Pinpoint the cell where the given text exists, returning its (x, y) midpoint coordinate. 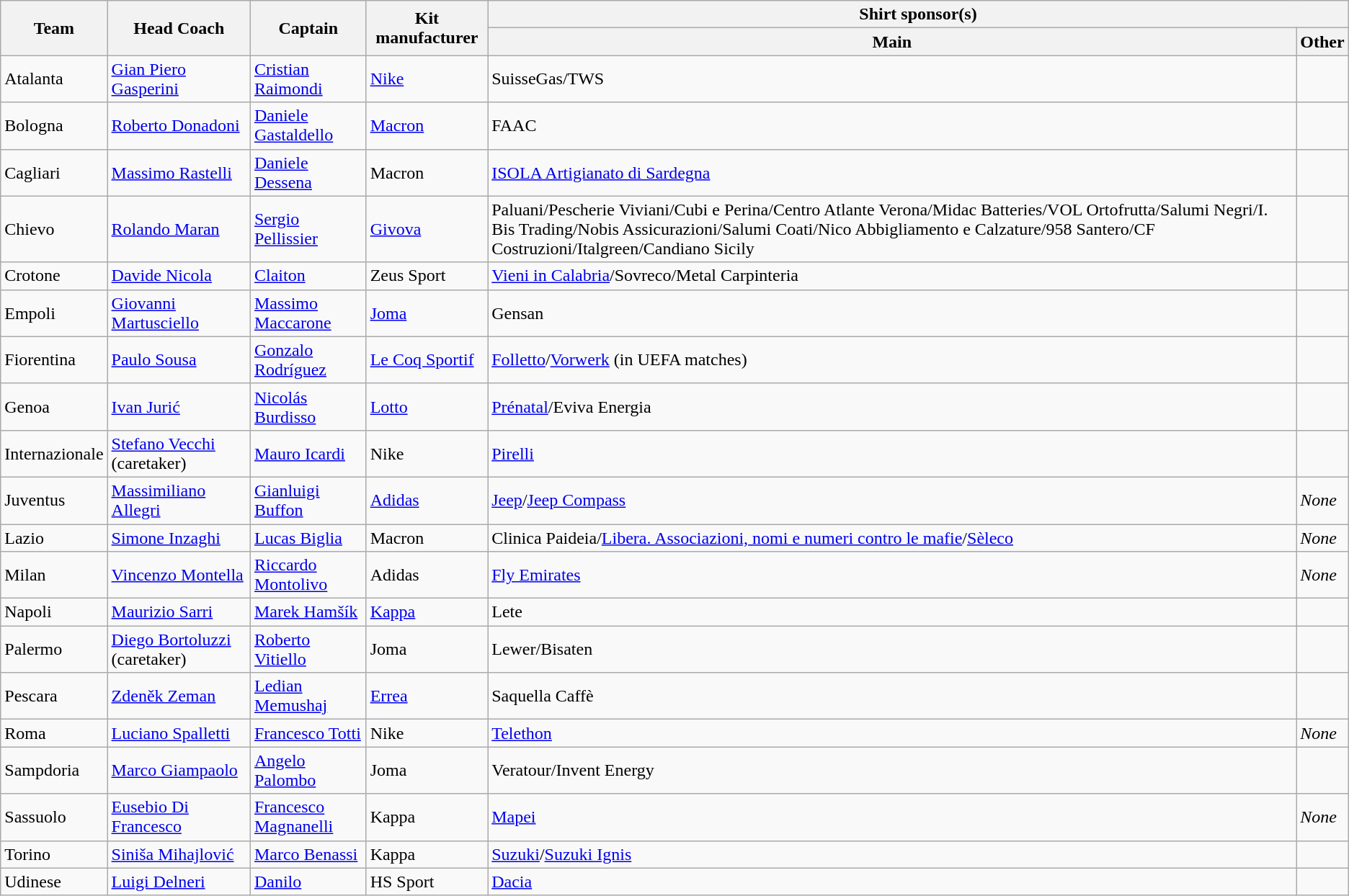
Lucas Biglia (308, 538)
Crotone (54, 276)
Rolando Maran (179, 229)
Vincenzo Montella (179, 575)
Marek Hamšík (308, 612)
Juventus (54, 500)
Danilo (308, 882)
Massimo Maccarone (308, 313)
Lewer/Bisaten (892, 650)
Fiorentina (54, 360)
Nicolás Burdisso (308, 406)
Daniele Gastaldello (308, 125)
Francesco Magnanelli (308, 817)
Lazio (54, 538)
Francesco Totti (308, 733)
Palermo (54, 650)
Ledian Memushaj (308, 696)
Dacia (892, 882)
Head Coach (179, 28)
Shirt sponsor(s) (918, 14)
Marco Benassi (308, 854)
Fly Emirates (892, 575)
Pirelli (892, 454)
Marco Giampaolo (179, 771)
Bologna (54, 125)
Sassuolo (54, 817)
Cagliari (54, 173)
Mapei (892, 817)
Mauro Icardi (308, 454)
Torino (54, 854)
ISOLA Artigianato di Sardegna (892, 173)
Cristian Raimondi (308, 79)
Sampdoria (54, 771)
Simone Inzaghi (179, 538)
Ivan Jurić (179, 406)
Kit manufacturer (427, 28)
Captain (308, 28)
Angelo Palombo (308, 771)
Other (1322, 42)
Main (892, 42)
Roberto Vitiello (308, 650)
Milan (54, 575)
Atalanta (54, 79)
Sergio Pellissier (308, 229)
Luciano Spalletti (179, 733)
Riccardo Montolivo (308, 575)
Empoli (54, 313)
Giovanni Martusciello (179, 313)
Siniša Mihajlović (179, 854)
Veratour/Invent Energy (892, 771)
Zdeněk Zeman (179, 696)
Chievo (54, 229)
Gonzalo Rodríguez (308, 360)
Roma (54, 733)
Suzuki/Suzuki Ignis (892, 854)
Jeep/Jeep Compass (892, 500)
Zeus Sport (427, 276)
Massimiliano Allegri (179, 500)
Pescara (54, 696)
Telethon (892, 733)
Gensan (892, 313)
Team (54, 28)
Givova (427, 229)
Davide Nicola (179, 276)
SuisseGas/TWS (892, 79)
Saquella Caffè (892, 696)
Diego Bortoluzzi (caretaker) (179, 650)
Paulo Sousa (179, 360)
Maurizio Sarri (179, 612)
Internazionale (54, 454)
Prénatal/Eviva Energia (892, 406)
Daniele Dessena (308, 173)
Roberto Donadoni (179, 125)
Folletto/Vorwerk (in UEFA matches) (892, 360)
Stefano Vecchi (caretaker) (179, 454)
Gianluigi Buffon (308, 500)
Vieni in Calabria/Sovreco/Metal Carpinteria (892, 276)
Le Coq Sportif (427, 360)
Massimo Rastelli (179, 173)
Errea (427, 696)
Napoli (54, 612)
Claiton (308, 276)
Lotto (427, 406)
FAAC (892, 125)
Luigi Delneri (179, 882)
Udinese (54, 882)
Clinica Paideia/Libera. Associazioni, nomi e numeri contro le mafie/Sèleco (892, 538)
Eusebio Di Francesco (179, 817)
Genoa (54, 406)
Lete (892, 612)
HS Sport (427, 882)
Gian Piero Gasperini (179, 79)
